Output the (x, y) coordinate of the center of the cell containing the given text.  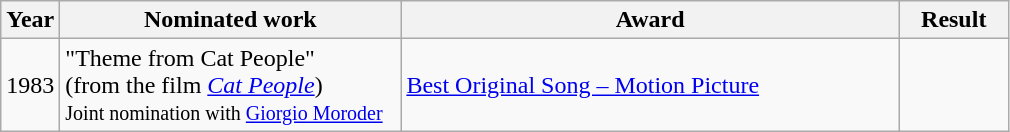
1983 (30, 85)
Year (30, 20)
Award (650, 20)
Nominated work (230, 20)
Best Original Song – Motion Picture (650, 85)
"Theme from Cat People"(from the film Cat People)Joint nomination with Giorgio Moroder (230, 85)
Result (954, 20)
